From the cell containing the given text, extract its center point as (x, y) coordinate. 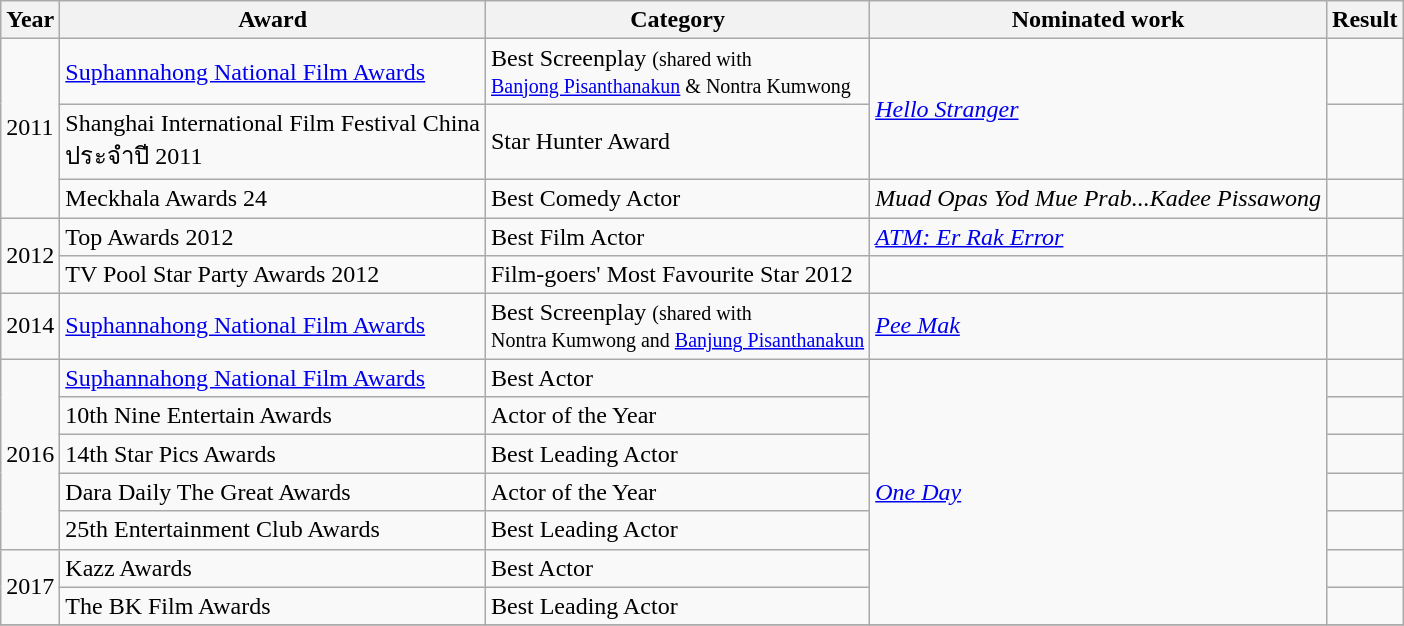
One Day (1098, 492)
Category (677, 20)
Nominated work (1098, 20)
Best Screenplay (shared with Banjong Pisanthanakun & Nontra Kumwong (677, 72)
Best Film Actor (677, 237)
10th Nine Entertain Awards (273, 416)
Top Awards 2012 (273, 237)
TV Pool Star Party Awards 2012 (273, 275)
Pee Mak (1098, 326)
2014 (30, 326)
25th Entertainment Club Awards (273, 530)
2011 (30, 128)
Best Screenplay (shared with Nontra Kumwong and Banjung Pisanthanakun (677, 326)
2012 (30, 256)
Meckhala Awards 24 (273, 198)
Year (30, 20)
Best Comedy Actor (677, 198)
2017 (30, 587)
Film-goers' Most Favourite Star 2012 (677, 275)
Award (273, 20)
ATM: Er Rak Error (1098, 237)
Dara Daily The Great Awards (273, 492)
Star Hunter Award (677, 142)
2016 (30, 454)
The BK Film Awards (273, 606)
Result (1365, 20)
Kazz Awards (273, 568)
14th Star Pics Awards (273, 454)
Hello Stranger (1098, 110)
Shanghai International Film Festival China ประจำปี 2011 (273, 142)
Muad Opas Yod Mue Prab...Kadee Pissawong (1098, 198)
